Output the (X, Y) coordinate of the center of the cell containing the given text.  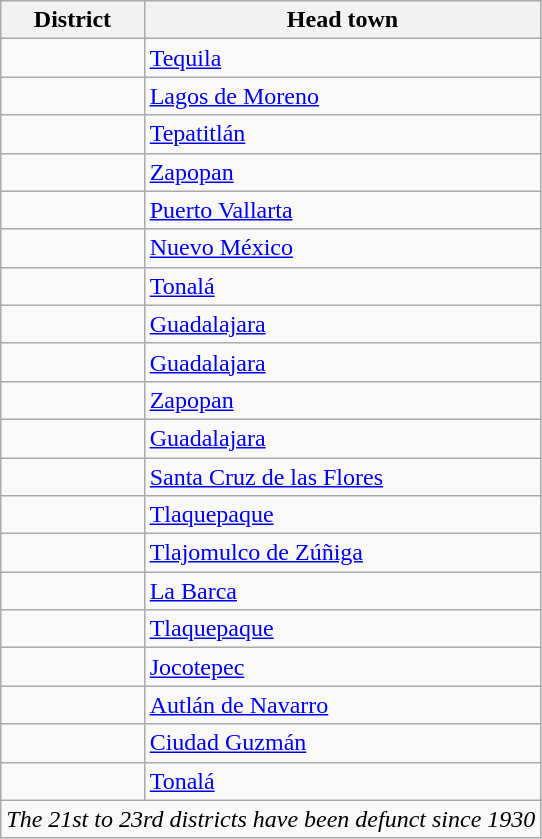
Tequila (342, 58)
Lagos de Moreno (342, 96)
Tepatitlán (342, 134)
Jocotepec (342, 667)
Puerto Vallarta (342, 210)
La Barca (342, 591)
Ciudad Guzmán (342, 743)
Nuevo México (342, 248)
Autlán de Navarro (342, 705)
Tlajomulco de Zúñiga (342, 553)
Santa Cruz de las Flores (342, 477)
The 21st to 23rd districts have been defunct since 1930 (271, 819)
District (72, 20)
Head town (342, 20)
